Detect which cell encompasses the target text, then output its (X, Y) center coordinate. 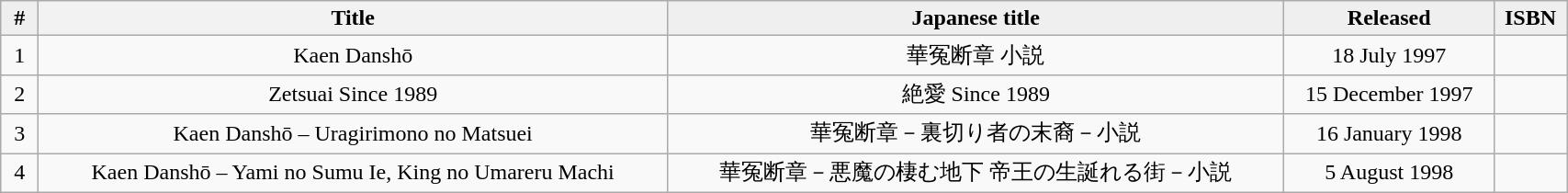
5 August 1998 (1389, 173)
15 December 1997 (1389, 94)
Kaen Danshō – Uragirimono no Matsuei (353, 134)
Released (1389, 18)
Japanese title (976, 18)
18 July 1997 (1389, 55)
4 (20, 173)
1 (20, 55)
2 (20, 94)
16 January 1998 (1389, 134)
Title (353, 18)
# (20, 18)
絶愛 Since 1989 (976, 94)
ISBN (1530, 18)
華冤断章－裏切り者の末裔－小説 (976, 134)
3 (20, 134)
Kaen Danshō (353, 55)
華冤断章 小説 (976, 55)
Zetsuai Since 1989 (353, 94)
Kaen Danshō – Yami no Sumu Ie, King no Umareru Machi (353, 173)
華冤断章－悪魔の棲む地下 帝王の生誕れる街－小説 (976, 173)
